Determine the (X, Y) coordinate at the center of the cell enclosing the given text.  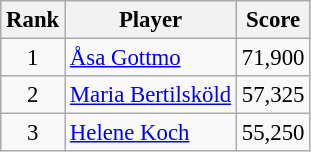
Åsa Gottmo (151, 58)
Helene Koch (151, 133)
Score (272, 20)
Maria Bertilsköld (151, 95)
2 (33, 95)
1 (33, 58)
Rank (33, 20)
Player (151, 20)
55,250 (272, 133)
3 (33, 133)
71,900 (272, 58)
57,325 (272, 95)
